Return [x, y] of the center of cell containing provided text 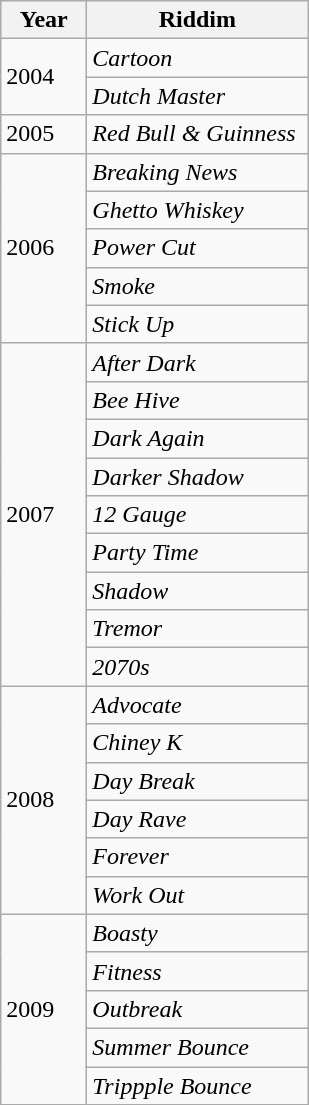
2004 [44, 77]
Advocate [198, 705]
12 Gauge [198, 515]
Party Time [198, 553]
Forever [198, 857]
Day Rave [198, 819]
Summer Bounce [198, 1047]
Chiney K [198, 743]
Boasty [198, 933]
2005 [44, 134]
Red Bull & Guinness [198, 134]
Riddim [198, 20]
Trippple Bounce [198, 1085]
Day Break [198, 781]
Fitness [198, 971]
Bee Hive [198, 400]
Dark Again [198, 438]
Work Out [198, 895]
After Dark [198, 362]
Power Cut [198, 248]
Year [44, 20]
2009 [44, 1009]
Breaking News [198, 172]
2007 [44, 514]
Darker Shadow [198, 477]
Tremor [198, 629]
Shadow [198, 591]
Dutch Master [198, 96]
Outbreak [198, 1009]
Cartoon [198, 58]
Stick Up [198, 324]
Ghetto Whiskey [198, 210]
2008 [44, 800]
2070s [198, 667]
Smoke [198, 286]
2006 [44, 248]
